Extract the (X, Y) coordinate from the center of the cell holding the provided text.  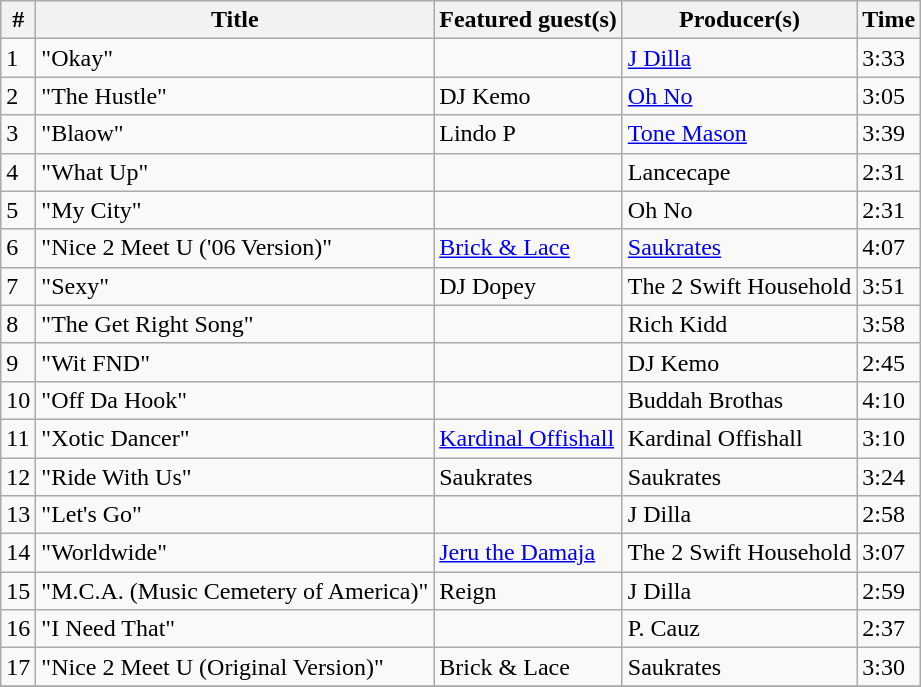
"The Hustle" (235, 96)
Rich Kidd (739, 324)
2:37 (889, 629)
"Okay" (235, 58)
"What Up" (235, 172)
3:10 (889, 438)
3 (18, 134)
"Worldwide" (235, 553)
13 (18, 515)
Lindo P (528, 134)
2:59 (889, 591)
4 (18, 172)
11 (18, 438)
3:30 (889, 667)
P. Cauz (739, 629)
4:10 (889, 400)
3:39 (889, 134)
8 (18, 324)
"My City" (235, 210)
Time (889, 20)
"Nice 2 Meet U (Original Version)" (235, 667)
"Sexy" (235, 286)
"Xotic Dancer" (235, 438)
"I Need That" (235, 629)
2:45 (889, 362)
9 (18, 362)
3:24 (889, 477)
3:58 (889, 324)
"Blaow" (235, 134)
Tone Mason (739, 134)
"Ride With Us" (235, 477)
4:07 (889, 248)
12 (18, 477)
"Nice 2 Meet U ('06 Version)" (235, 248)
"Let's Go" (235, 515)
Buddah Brothas (739, 400)
2:58 (889, 515)
Title (235, 20)
"M.C.A. (Music Cemetery of America)" (235, 591)
# (18, 20)
"Off Da Hook" (235, 400)
1 (18, 58)
3:51 (889, 286)
Lancecape (739, 172)
3:07 (889, 553)
Producer(s) (739, 20)
3:05 (889, 96)
3:33 (889, 58)
14 (18, 553)
6 (18, 248)
2 (18, 96)
10 (18, 400)
"Wit FND" (235, 362)
16 (18, 629)
Featured guest(s) (528, 20)
"The Get Right Song" (235, 324)
Reign (528, 591)
17 (18, 667)
5 (18, 210)
Jeru the Damaja (528, 553)
DJ Dopey (528, 286)
15 (18, 591)
7 (18, 286)
